Output the [X, Y] coordinate of the center of the cell containing the given text.  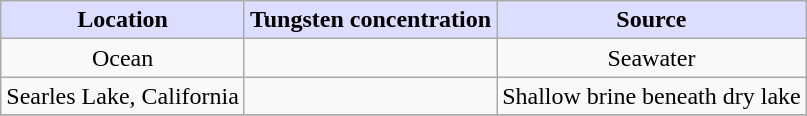
Searles Lake, California [123, 96]
Seawater [652, 58]
Tungsten concentration [370, 20]
Source [652, 20]
Shallow brine beneath dry lake [652, 96]
Location [123, 20]
Ocean [123, 58]
